Capture the cell that displays the provided text and extract its (X, Y) central coordinate. 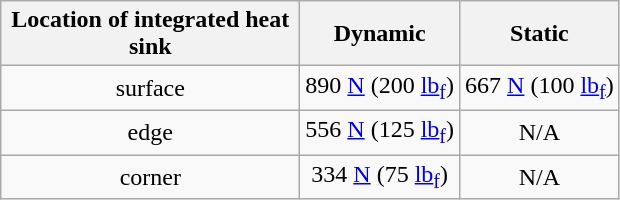
667 N (100 lbf) (540, 88)
334 N (75 lbf) (380, 176)
Dynamic (380, 34)
Static (540, 34)
556 N (125 lbf) (380, 132)
edge (150, 132)
890 N (200 lbf) (380, 88)
Location of integrated heat sink (150, 34)
corner (150, 176)
surface (150, 88)
